Determine the [X, Y] coordinate at the center of the cell enclosing the given text.  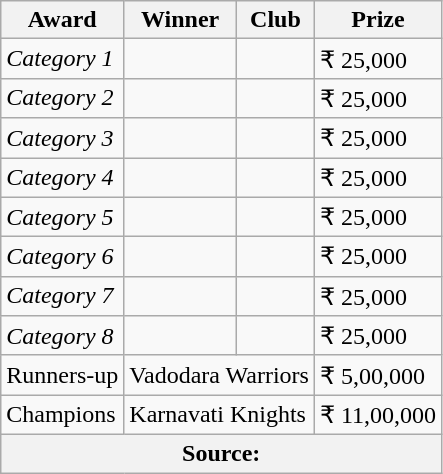
Category 6 [62, 257]
Vadodara Warriors [220, 375]
Source: [222, 453]
Karnavati Knights [220, 415]
Prize [378, 20]
₹ 11,00,000 [378, 415]
Category 3 [62, 138]
Category 8 [62, 336]
Category 7 [62, 296]
Champions [62, 415]
Club [275, 20]
Category 4 [62, 178]
Runners-up [62, 375]
Category 5 [62, 217]
Category 2 [62, 98]
Award [62, 20]
₹ 5,00,000 [378, 375]
Winner [180, 20]
Category 1 [62, 59]
